Extract the (X, Y) coordinate from the center of the cell holding the provided text.  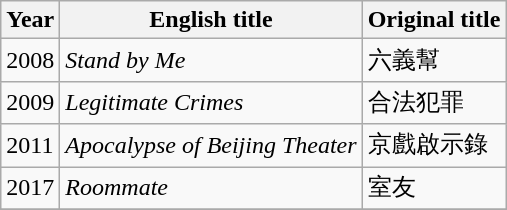
Apocalypse of Beijing Theater (211, 146)
Year (30, 20)
Stand by Me (211, 60)
Original title (434, 20)
English title (211, 20)
京戲啟示錄 (434, 146)
Roommate (211, 188)
2008 (30, 60)
Legitimate Crimes (211, 102)
六義幫 (434, 60)
2017 (30, 188)
合法犯罪 (434, 102)
2011 (30, 146)
室友 (434, 188)
2009 (30, 102)
